Determine the [x, y] coordinate at the center of the cell enclosing the given text.  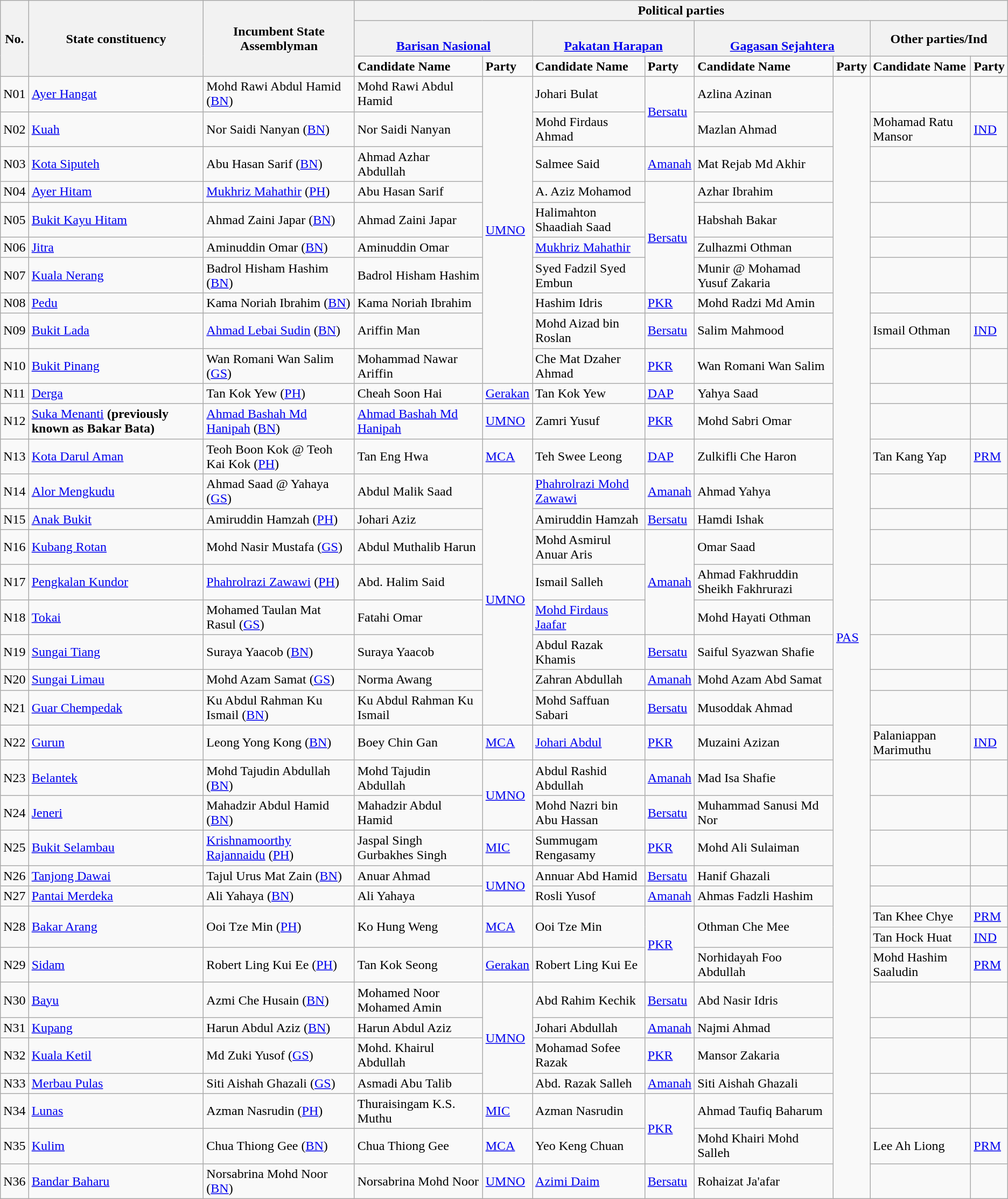
Mohd Aizad bin Roslan [589, 331]
Ayer Hangat [116, 94]
Saiful Syazwan Shafie [764, 652]
Ko Hung Weng [418, 927]
Munir @ Mohamad Yusuf Zakaria [764, 275]
N35 [15, 1146]
Nor Saidi Nanyan (BN) [279, 129]
N32 [15, 1056]
Abu Hasan Sarif [418, 192]
Johari Abdullah [589, 1028]
Kama Noriah Ibrahim (BN) [279, 303]
Abdul Razak Khamis [589, 652]
Belantek [116, 778]
Mahadzir Abdul Hamid [418, 812]
Summugam Rengasamy [589, 848]
Cheah Soon Hai [418, 394]
N06 [15, 247]
Mohd Khairi Mohd Salleh [764, 1146]
Robert Ling Kui Ee (PH) [279, 965]
Lee Ah Liong [921, 1146]
Norsabrina Mohd Noor (BN) [279, 1181]
Musoddak Ahmad [764, 708]
Tajul Urus Mat Zain (BN) [279, 875]
Najmi Ahmad [764, 1028]
Hashim Idris [589, 303]
N21 [15, 708]
Johari Bulat [589, 94]
Johari Abdul [589, 742]
Abd Rahim Kechik [589, 1000]
Abdul Malik Saad [418, 491]
N09 [15, 331]
Ali Yahaya (BN) [279, 896]
N11 [15, 394]
Suraya Yaacob (BN) [279, 652]
N25 [15, 848]
Mohd Asmirul Anuar Aris [589, 547]
N08 [15, 303]
N18 [15, 617]
Sungai Limau [116, 680]
Ahmad Azhar Abdullah [418, 164]
Ooi Tze Min [589, 927]
Mohd Ali Sulaiman [764, 848]
Zahran Abdullah [589, 680]
Tan Kok Seong [418, 965]
Kuah [116, 129]
N07 [15, 275]
Ahmad Bashah Md Hanipah (BN) [279, 421]
Aminuddin Omar (BN) [279, 247]
Mohamed Taulan Mat Rasul (GS) [279, 617]
Ali Yahaya [418, 896]
Mohd Saffuan Sabari [589, 708]
Azman Nasrudin (PH) [279, 1111]
Azhar Ibrahim [764, 192]
Mohd Rawi Abdul Hamid (BN) [279, 94]
N30 [15, 1000]
Omar Saad [764, 547]
Mukhriz Mahathir (PH) [279, 192]
Ismail Othman [921, 331]
Azlina Azinan [764, 94]
Gurun [116, 742]
Tan Eng Hwa [418, 457]
Muhammad Sanusi Md Nor [764, 812]
Bukit Pinang [116, 365]
Zulhazmi Othman [764, 247]
Kama Noriah Ibrahim [418, 303]
N24 [15, 812]
Suraya Yaacob [418, 652]
Alor Mengkudu [116, 491]
Mad Isa Shafie [764, 778]
Che Mat Dzaher Ahmad [589, 365]
Kota Siputeh [116, 164]
Tanjong Dawai [116, 875]
Jeneri [116, 812]
Muzaini Azizan [764, 742]
Azmi Che Husain (BN) [279, 1000]
N05 [15, 220]
Ahmad Zaini Japar [418, 220]
Harun Abdul Aziz [418, 1028]
Chua Thiong Gee [418, 1146]
N36 [15, 1181]
Mohd Nazri bin Abu Hassan [589, 812]
Badrol Hisham Hashim (BN) [279, 275]
Mukhriz Mahathir [589, 247]
Pantai Merdeka [116, 896]
Chua Thiong Gee (BN) [279, 1146]
Kulim [116, 1146]
Mohd Hayati Othman [764, 617]
N17 [15, 582]
Ayer Hitam [116, 192]
Azimi Daim [589, 1181]
Mohd Tajudin Abdullah [418, 778]
PAS [851, 638]
N27 [15, 896]
Siti Aishah Ghazali [764, 1083]
Merbau Pulas [116, 1083]
Mohamad Ratu Mansor [921, 129]
Jaspal Singh Gurbakhes Singh [418, 848]
A. Aziz Mohamod [589, 192]
Mansor Zakaria [764, 1056]
N28 [15, 927]
Kuala Ketil [116, 1056]
Amiruddin Hamzah [589, 519]
Kupang [116, 1028]
Siti Aishah Ghazali (GS) [279, 1083]
Azman Nasrudin [589, 1111]
N19 [15, 652]
Political parties [681, 11]
Mohd Sabri Omar [764, 421]
Ahmad Bashah Md Hanipah [418, 421]
Abdul Rashid Abdullah [589, 778]
Norma Awang [418, 680]
Mohd Azam Abd Samat [764, 680]
Abd Nasir Idris [764, 1000]
Zamri Yusuf [589, 421]
Bukit Kayu Hitam [116, 220]
N16 [15, 547]
Ahmad Saad @ Yahaya (GS) [279, 491]
Othman Che Mee [764, 927]
Tan Kok Yew [589, 394]
Nor Saidi Nanyan [418, 129]
N34 [15, 1111]
Derga [116, 394]
Suka Menanti (previously known as Bakar Bata) [116, 421]
Pengkalan Kundor [116, 582]
Mohd Tajudin Abdullah (BN) [279, 778]
Anuar Ahmad [418, 875]
Ariffin Man [418, 331]
Kota Darul Aman [116, 457]
Wan Romani Wan Salim (GS) [279, 365]
Bakar Arang [116, 927]
Bukit Lada [116, 331]
Lunas [116, 1111]
Aminuddin Omar [418, 247]
Barisan Nasional [443, 39]
Ahmad Yahya [764, 491]
Fatahi Omar [418, 617]
Harun Abdul Aziz (BN) [279, 1028]
N15 [15, 519]
N26 [15, 875]
Yeo Keng Chuan [589, 1146]
Jitra [116, 247]
N13 [15, 457]
Incumbent State Assemblyman [279, 39]
State constituency [116, 39]
N04 [15, 192]
Mohd Nasir Mustafa (GS) [279, 547]
N22 [15, 742]
N12 [15, 421]
N23 [15, 778]
Rohaizat Ja'afar [764, 1181]
Tan Kok Yew (PH) [279, 394]
Tan Khee Chye [921, 917]
Norsabrina Mohd Noor [418, 1181]
Sungai Tiang [116, 652]
Ahmad Fakhruddin Sheikh Fakhrurazi [764, 582]
Mat Rejab Md Akhir [764, 164]
Salmee Said [589, 164]
Hanif Ghazali [764, 875]
Mohd Rawi Abdul Hamid [418, 94]
Mohd Azam Samat (GS) [279, 680]
Bandar Baharu [116, 1181]
Badrol Hisham Hashim [418, 275]
Yahya Saad [764, 394]
N33 [15, 1083]
Mohd. Khairul Abdullah [418, 1056]
Thuraisingam K.S. Muthu [418, 1111]
Norhidayah Foo Abdullah [764, 965]
N31 [15, 1028]
Robert Ling Kui Ee [589, 965]
N02 [15, 129]
Mohd Firdaus Jaafar [589, 617]
Bayu [116, 1000]
Boey Chin Gan [418, 742]
Anak Bukit [116, 519]
Mahadzir Abdul Hamid (BN) [279, 812]
Teh Swee Leong [589, 457]
Habshah Bakar [764, 220]
Hamdi Ishak [764, 519]
Mohd Firdaus Ahmad [589, 129]
Mohd Hashim Saaludin [921, 965]
Krishnamoorthy Rajannaidu (PH) [279, 848]
Kuala Nerang [116, 275]
N29 [15, 965]
Annuar Abd Hamid [589, 875]
Rosli Yusof [589, 896]
Salim Mahmood [764, 331]
Ahmad Lebai Sudin (BN) [279, 331]
No. [15, 39]
Ismail Salleh [589, 582]
Mohamad Sofee Razak [589, 1056]
N20 [15, 680]
Mohd Radzi Md Amin [764, 303]
N14 [15, 491]
Abdul Muthalib Harun [418, 547]
N01 [15, 94]
Gagasan Sejahtera [782, 39]
Halimahton Shaadiah Saad [589, 220]
Phahrolrazi Mohd Zawawi [589, 491]
Asmadi Abu Talib [418, 1083]
Abd. Halim Said [418, 582]
Leong Yong Kong (BN) [279, 742]
Ku Abdul Rahman Ku Ismail (BN) [279, 708]
Syed Fadzil Syed Embun [589, 275]
Mazlan Ahmad [764, 129]
Ahmad Taufiq Baharum [764, 1111]
Other parties/Ind [939, 39]
Tan Kang Yap [921, 457]
Zulkifli Che Haron [764, 457]
Wan Romani Wan Salim [764, 365]
Phahrolrazi Zawawi (PH) [279, 582]
Tan Hock Huat [921, 937]
Johari Aziz [418, 519]
N10 [15, 365]
Ahmas Fadzli Hashim [764, 896]
Kubang Rotan [116, 547]
Md Zuki Yusof (GS) [279, 1056]
Sidam [116, 965]
Ku Abdul Rahman Ku Ismail [418, 708]
Palaniappan Marimuthu [921, 742]
Tokai [116, 617]
Teoh Boon Kok @ Teoh Kai Kok (PH) [279, 457]
Abd. Razak Salleh [589, 1083]
Pedu [116, 303]
Abu Hasan Sarif (BN) [279, 164]
Amiruddin Hamzah (PH) [279, 519]
Ahmad Zaini Japar (BN) [279, 220]
N03 [15, 164]
Guar Chempedak [116, 708]
Mohammad Nawar Ariffin [418, 365]
Pakatan Harapan [614, 39]
Ooi Tze Min (PH) [279, 927]
Bukit Selambau [116, 848]
Mohamed Noor Mohamed Amin [418, 1000]
